Search for the cell housing the specified text and yield its [x, y] center coordinate. 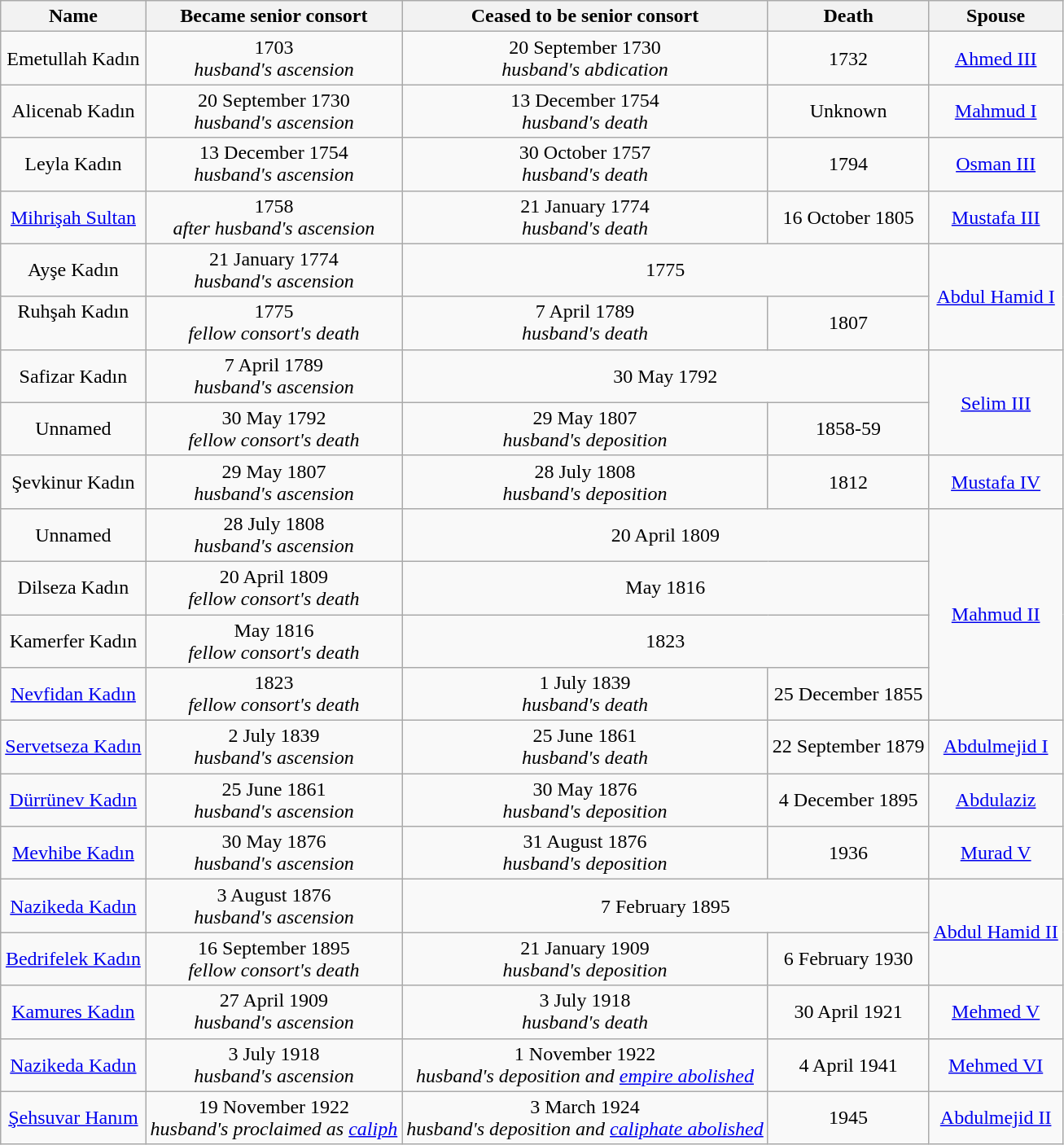
25 June 1861husband's ascension [274, 800]
4 December 1895 [848, 800]
Abdulmejid II [996, 1117]
13 December 1754husband's death [585, 111]
1823fellow consort's death [274, 694]
1758after husband's ascension [274, 217]
6 February 1930 [848, 959]
Mevhibe Kadın [73, 853]
Servetseza Kadın [73, 748]
Unknown [848, 111]
Alicenab Kadın [73, 111]
Mahmud I [996, 111]
Mehmed V [996, 1011]
22 September 1879 [848, 748]
Leyla Kadın [73, 165]
2 July 1839husband's ascension [274, 748]
13 December 1754husband's ascension [274, 165]
Mustafa IV [996, 482]
19 November 1922husband's proclaimed as caliph [274, 1117]
28 July 1808husband's deposition [585, 482]
1812 [848, 482]
25 December 1855 [848, 694]
16 October 1805 [848, 217]
Abdul Hamid I [996, 296]
7 February 1895 [666, 906]
Safizar Kadın [73, 376]
3 July 1918husband's death [585, 1011]
7 April 1789husband's ascension [274, 376]
30 May 1876husband's deposition [585, 800]
Ruhşah Kadın [73, 322]
3 August 1876husband's ascension [274, 906]
Mihrişah Sultan [73, 217]
31 August 1876husband's deposition [585, 853]
Mustafa III [996, 217]
1732 [848, 59]
Spouse [996, 16]
May 1816fellow consort's death [274, 640]
1775fellow consort's death [274, 322]
27 April 1909husband's ascension [274, 1011]
Şevkinur Kadın [73, 482]
Ahmed III [996, 59]
20 September 1730husband's abdication [585, 59]
1936 [848, 853]
16 September 1895fellow consort's death [274, 959]
1823 [666, 640]
Name [73, 16]
30 May 1792fellow consort's death [274, 428]
Mahmud II [996, 614]
20 April 1809 [666, 534]
Became senior consort [274, 16]
May 1816 [666, 588]
Emetullah Kadın [73, 59]
7 April 1789husband's death [585, 322]
1 July 1839husband's death [585, 694]
Bedrifelek Kadın [73, 959]
Kamerfer Kadın [73, 640]
3 March 1924husband's deposition and caliphate abolished [585, 1117]
21 January 1774husband's ascension [274, 270]
Kamures Kadın [73, 1011]
1807 [848, 322]
25 June 1861husband's death [585, 748]
3 July 1918husband's ascension [274, 1065]
Osman III [996, 165]
Mehmed VI [996, 1065]
1703husband's ascension [274, 59]
4 April 1941 [848, 1065]
Selim III [996, 402]
1945 [848, 1117]
Abdulaziz [996, 800]
28 July 1808husband's ascension [274, 534]
Ceased to be senior consort [585, 16]
Şehsuvar Hanım [73, 1117]
Dilseza Kadın [73, 588]
29 May 1807husband's deposition [585, 428]
Dürrünev Kadın [73, 800]
Murad V [996, 853]
20 April 1809fellow consort's death [274, 588]
Death [848, 16]
1 November 1922husband's deposition and empire abolished [585, 1065]
1775 [666, 270]
30 October 1757husband's death [585, 165]
1794 [848, 165]
30 May 1876husband's ascension [274, 853]
30 May 1792 [666, 376]
21 January 1774husband's death [585, 217]
Abdulmejid I [996, 748]
21 January 1909husband's deposition [585, 959]
1858-59 [848, 428]
20 September 1730husband's ascension [274, 111]
30 April 1921 [848, 1011]
Nevfidan Kadın [73, 694]
29 May 1807husband's ascension [274, 482]
Abdul Hamid II [996, 932]
Ayşe Kadın [73, 270]
